From the cell containing the given text, extract its center point as (X, Y) coordinate. 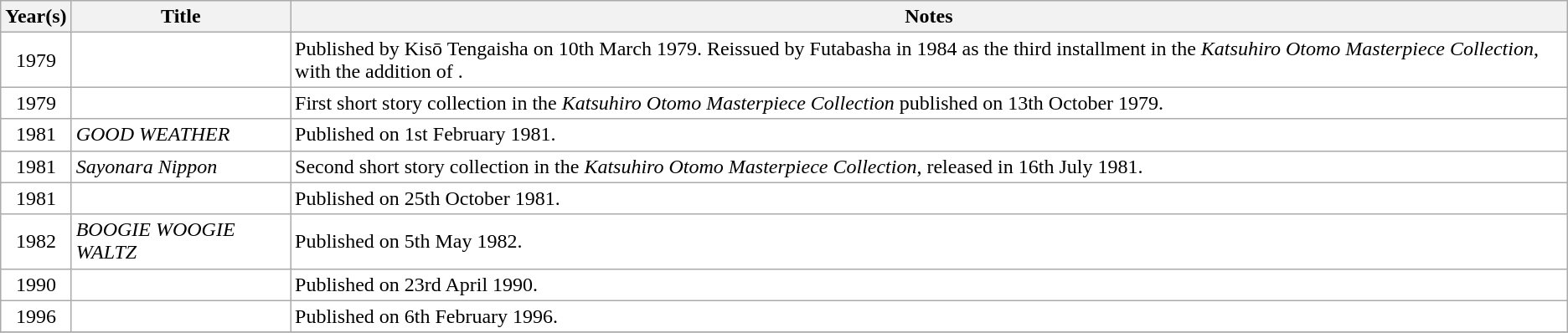
Published on 1st February 1981. (930, 135)
Second short story collection in the Katsuhiro Otomo Masterpiece Collection, released in 16th July 1981. (930, 166)
BOOGIE WOOGIE WALTZ (181, 241)
Year(s) (36, 17)
1982 (36, 241)
Sayonara Nippon (181, 166)
Published on 6th February 1996. (930, 316)
Published on 25th October 1981. (930, 198)
1996 (36, 316)
1990 (36, 284)
Title (181, 17)
GOOD WEATHER (181, 135)
Notes (930, 17)
Published on 23rd April 1990. (930, 284)
Published on 5th May 1982. (930, 241)
First short story collection in the Katsuhiro Otomo Masterpiece Collection published on 13th October 1979. (930, 103)
